From the cell containing the given text, extract its center point as [X, Y] coordinate. 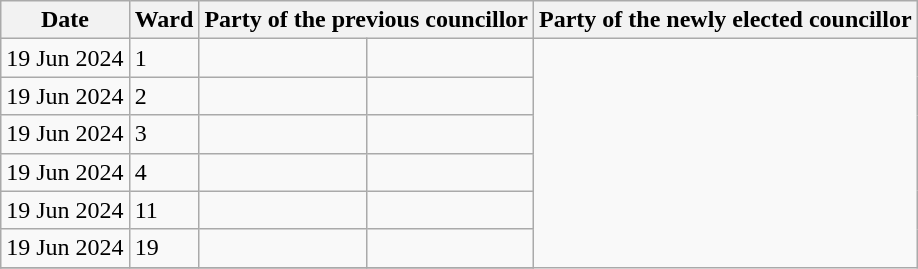
3 [164, 134]
Party of the newly elected councillor [726, 20]
Party of the previous councillor [366, 20]
Date [65, 20]
Ward [164, 20]
1 [164, 58]
2 [164, 96]
4 [164, 172]
19 [164, 248]
11 [164, 210]
